From the cell containing the given text, extract its center point as [x, y] coordinate. 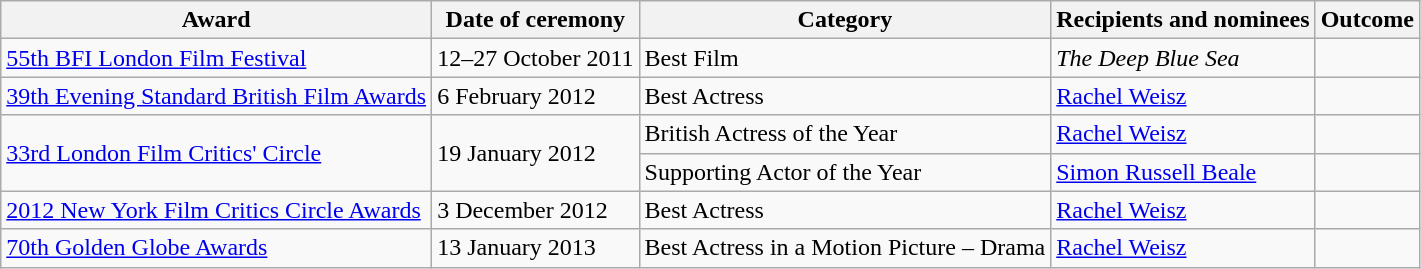
Date of ceremony [536, 20]
The Deep Blue Sea [1183, 58]
3 December 2012 [536, 210]
55th BFI London Film Festival [216, 58]
12–27 October 2011 [536, 58]
Best Actress in a Motion Picture – Drama [845, 248]
19 January 2012 [536, 153]
Award [216, 20]
Outcome [1367, 20]
Recipients and nominees [1183, 20]
Best Film [845, 58]
39th Evening Standard British Film Awards [216, 96]
British Actress of the Year [845, 134]
2012 New York Film Critics Circle Awards [216, 210]
13 January 2013 [536, 248]
6 February 2012 [536, 96]
70th Golden Globe Awards [216, 248]
Simon Russell Beale [1183, 172]
33rd London Film Critics' Circle [216, 153]
Supporting Actor of the Year [845, 172]
Category [845, 20]
